Provide the (X, Y) coordinate of the cell's center where the given text is located.  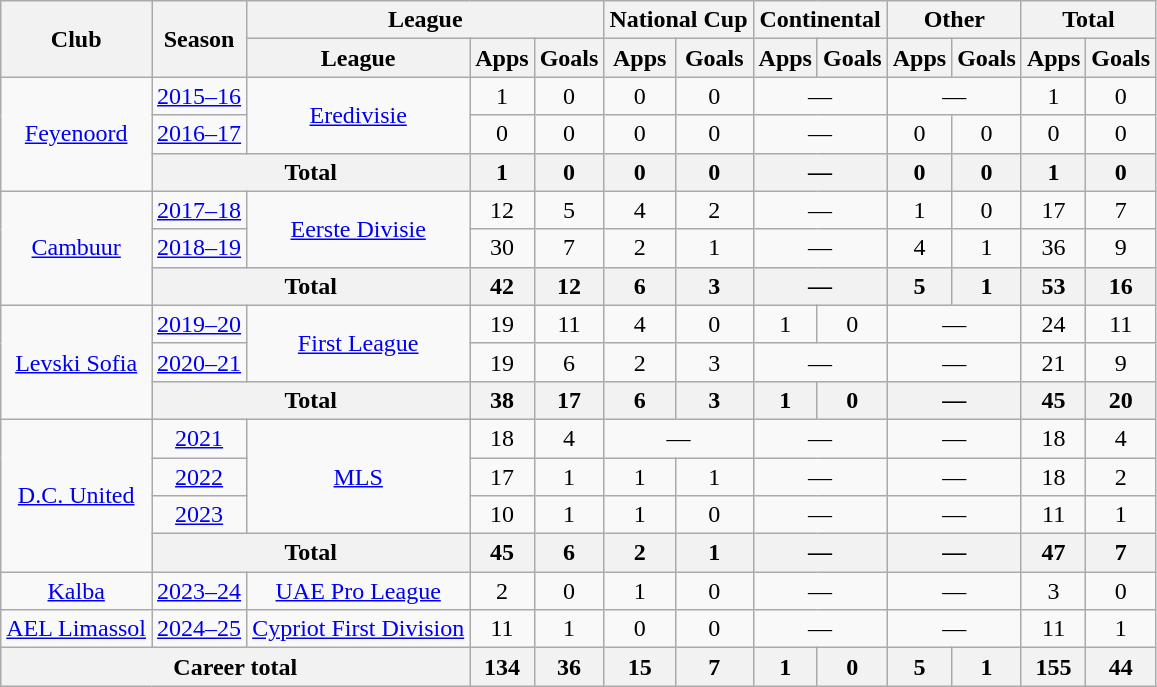
30 (502, 248)
Cypriot First Division (358, 629)
Cambuur (76, 248)
24 (1053, 324)
10 (502, 515)
2018–19 (200, 248)
Eerste Divisie (358, 229)
2020–21 (200, 362)
Feyenoord (76, 134)
Continental (820, 20)
Club (76, 39)
2019–20 (200, 324)
53 (1053, 286)
42 (502, 286)
2022 (200, 477)
MLS (358, 476)
38 (502, 400)
20 (1121, 400)
2024–25 (200, 629)
National Cup (678, 20)
Career total (236, 667)
2021 (200, 438)
15 (640, 667)
Kalba (76, 591)
AEL Limassol (76, 629)
134 (502, 667)
21 (1053, 362)
155 (1053, 667)
44 (1121, 667)
D.C. United (76, 495)
2016–17 (200, 134)
2023–24 (200, 591)
First League (358, 343)
2017–18 (200, 210)
Eredivisie (358, 115)
Season (200, 39)
2023 (200, 515)
Other (954, 20)
UAE Pro League (358, 591)
2015–16 (200, 96)
16 (1121, 286)
Levski Sofia (76, 362)
47 (1053, 553)
